Extract the [x, y] coordinate from the center of the cell holding the provided text.  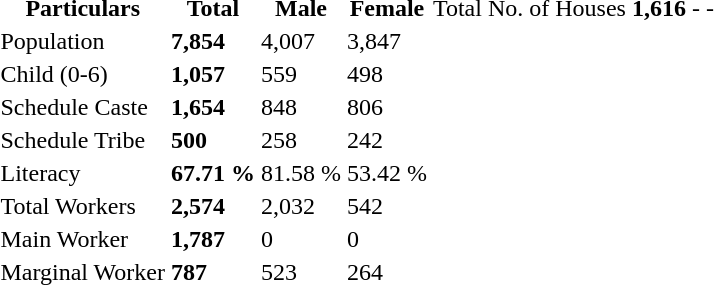
242 [386, 140]
81.58 % [300, 173]
258 [300, 140]
1,057 [212, 74]
3,847 [386, 41]
542 [386, 206]
806 [386, 107]
848 [300, 107]
1,787 [212, 239]
7,854 [212, 41]
1,654 [212, 107]
498 [386, 74]
500 [212, 140]
4,007 [300, 41]
53.42 % [386, 173]
2,032 [300, 206]
2,574 [212, 206]
559 [300, 74]
67.71 % [212, 173]
